Identify which cell holds the provided text, then report its (X, Y) central coordinate. 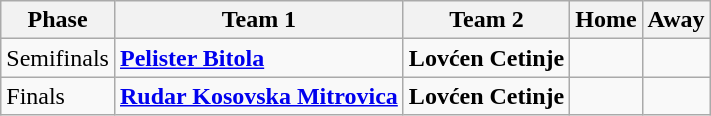
Team 1 (258, 20)
Finals (58, 96)
Phase (58, 20)
Pelister Bitola (258, 58)
Semifinals (58, 58)
Home (606, 20)
Rudar Kosovska Mitrovica (258, 96)
Team 2 (486, 20)
Away (676, 20)
